From the cell containing the given text, extract its center point as [x, y] coordinate. 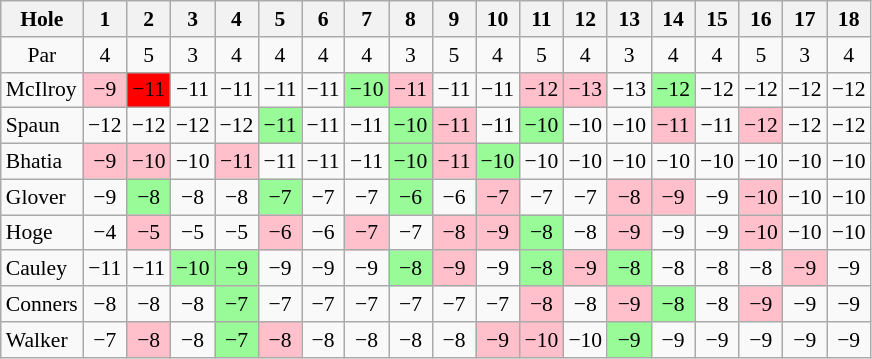
9 [454, 19]
17 [805, 19]
13 [629, 19]
Glover [42, 197]
10 [498, 19]
15 [717, 19]
12 [585, 19]
Cauley [42, 269]
Par [42, 55]
Walker [42, 340]
16 [761, 19]
−4 [105, 233]
11 [541, 19]
Hole [42, 19]
McIlroy [42, 90]
Bhatia [42, 162]
Spaun [42, 126]
6 [324, 19]
18 [849, 19]
1 [105, 19]
14 [673, 19]
Conners [42, 304]
2 [149, 19]
7 [367, 19]
Hoge [42, 233]
8 [411, 19]
